Return (X, Y) of the center of cell containing provided text 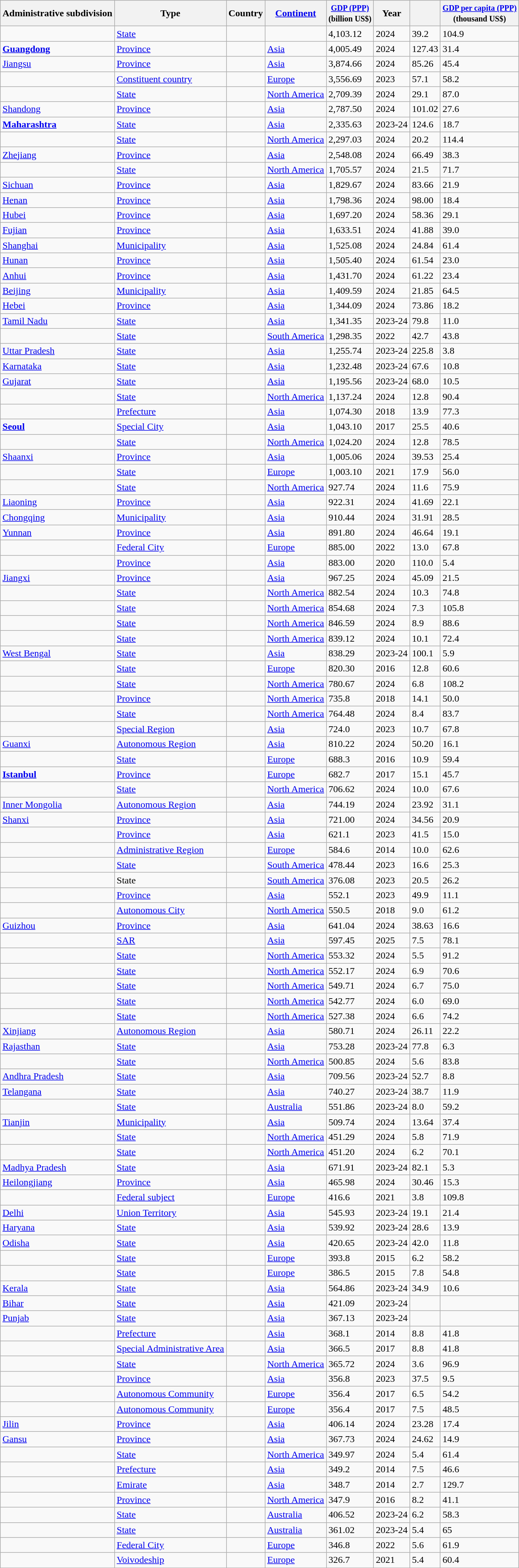
17.4 (480, 1424)
1,344.09 (350, 306)
549.71 (350, 986)
23.28 (425, 1424)
31.91 (425, 517)
90.4 (480, 396)
Zhejiang (58, 154)
1,431.70 (350, 276)
706.62 (350, 789)
8.2 (425, 1500)
2,297.03 (350, 139)
50.20 (425, 744)
20.9 (480, 820)
34.56 (425, 820)
838.29 (350, 653)
Andhra Pradesh (58, 1076)
109.8 (480, 1198)
24.84 (425, 245)
Administrative Region (171, 850)
91.2 (480, 956)
671.91 (350, 1167)
73.86 (425, 306)
21.9 (480, 185)
967.25 (350, 578)
Chongqing (58, 517)
104.9 (480, 34)
Beijing (58, 291)
46.64 (425, 532)
780.67 (350, 683)
Yunnan (58, 532)
Karnataka (58, 366)
Uttar Pradesh (58, 351)
61.2 (480, 910)
349.97 (350, 1454)
1,798.36 (350, 200)
9.5 (480, 1379)
25.3 (480, 865)
744.19 (350, 804)
Punjab (58, 1318)
Heilongjiang (58, 1182)
6.7 (425, 986)
584.6 (350, 850)
38.7 (425, 1092)
545.93 (350, 1213)
Country (246, 14)
2020 (392, 563)
Guanxi (58, 744)
54.8 (480, 1273)
1,409.59 (350, 291)
753.28 (350, 1046)
1,043.10 (350, 426)
368.1 (350, 1333)
1,232.48 (350, 366)
Henan (58, 200)
77.8 (425, 1046)
10.3 (425, 593)
7.8 (425, 1273)
Maharashtra (58, 124)
2025 (392, 941)
Fujian (58, 230)
8.4 (425, 714)
421.09 (350, 1303)
225.8 (425, 351)
Delhi (58, 1213)
Hubei (58, 215)
66.49 (425, 154)
2,335.63 (350, 124)
56.0 (480, 472)
26.11 (425, 1031)
71.9 (480, 1137)
682.7 (350, 774)
West Bengal (58, 653)
326.7 (350, 1560)
17.9 (425, 472)
Guizhou (58, 926)
Tamil Nadu (58, 321)
45.09 (425, 578)
Administrative subdivision (58, 14)
31.1 (480, 804)
98.00 (425, 200)
68.0 (425, 381)
74.8 (480, 593)
39.53 (425, 457)
31.4 (480, 49)
891.80 (350, 532)
6.8 (425, 683)
451.20 (350, 1152)
SAR (171, 941)
1,505.40 (350, 260)
58.3 (480, 1515)
3,874.66 (350, 64)
18.4 (480, 200)
110.0 (425, 563)
96.9 (480, 1364)
Shanghai (58, 245)
551.86 (350, 1107)
26.2 (480, 880)
564.86 (350, 1288)
69.0 (480, 1001)
8.0 (425, 1107)
6.6 (425, 1016)
30.46 (425, 1182)
15.3 (480, 1182)
39.2 (425, 34)
22.1 (480, 502)
347.9 (350, 1500)
1,255.74 (350, 351)
10.9 (425, 759)
764.48 (350, 714)
14.9 (480, 1439)
406.52 (350, 1515)
GDP (PPP)(billion US$) (350, 14)
348.7 (350, 1485)
1,074.30 (350, 411)
75.0 (480, 986)
Year (392, 14)
509.74 (350, 1122)
39.0 (480, 230)
15.1 (425, 774)
105.8 (480, 608)
100.1 (425, 653)
Autonomous City (171, 910)
Liaoning (58, 502)
46.6 (480, 1470)
Anhui (58, 276)
49.9 (425, 895)
27.6 (480, 109)
Inner Mongolia (58, 804)
22.2 (480, 1031)
Special Administrative Area (171, 1348)
Special Region (171, 729)
28.6 (425, 1228)
740.27 (350, 1092)
58.36 (425, 215)
23.92 (425, 804)
810.22 (350, 744)
553.32 (350, 956)
478.44 (350, 865)
23.4 (480, 276)
Bihar (58, 1303)
Telangana (58, 1092)
45.4 (480, 64)
386.5 (350, 1273)
8.9 (425, 623)
11.9 (480, 1092)
527.38 (350, 1016)
83.7 (480, 714)
21.85 (425, 291)
1,298.35 (350, 336)
41.5 (425, 835)
11.6 (425, 487)
Xinjiang (58, 1031)
542.77 (350, 1001)
59.2 (480, 1107)
1,137.24 (350, 396)
927.74 (350, 487)
Jiangsu (58, 64)
Hunan (58, 260)
21.4 (480, 1213)
38.63 (425, 926)
11.1 (480, 895)
Seoul (58, 426)
846.59 (350, 623)
552.17 (350, 971)
Type (171, 14)
9.0 (425, 910)
Guangdong (58, 49)
41.88 (425, 230)
10.5 (480, 381)
1,697.20 (350, 215)
621.1 (350, 835)
77.3 (480, 411)
Emirate (171, 1485)
5.5 (425, 956)
59.4 (480, 759)
43.8 (480, 336)
13.64 (425, 1122)
Madhya Pradesh (58, 1167)
83.66 (425, 185)
129.7 (480, 1485)
550.5 (350, 910)
2.7 (425, 1485)
3.6 (425, 1364)
597.45 (350, 941)
Sichuan (58, 185)
361.02 (350, 1530)
41.69 (425, 502)
14.1 (425, 699)
78.1 (480, 941)
6.3 (480, 1046)
406.14 (350, 1424)
349.2 (350, 1470)
1,005.06 (350, 457)
88.6 (480, 623)
Haryana (58, 1228)
48.5 (480, 1409)
1,525.08 (350, 245)
40.6 (480, 426)
4,103.12 (350, 34)
83.8 (480, 1061)
6.9 (425, 971)
356.8 (350, 1379)
580.71 (350, 1031)
820.30 (350, 668)
839.12 (350, 638)
87.0 (480, 94)
70.6 (480, 971)
25.4 (480, 457)
500.85 (350, 1061)
82.1 (425, 1167)
57.1 (425, 79)
42.0 (425, 1243)
15.0 (480, 835)
62.6 (480, 850)
Constituent country (171, 79)
346.8 (350, 1545)
Odisha (58, 1243)
416.6 (350, 1198)
10.1 (425, 638)
42.7 (425, 336)
Jilin (58, 1424)
54.2 (480, 1394)
18.7 (480, 124)
65 (480, 1530)
10.8 (480, 366)
85.26 (425, 64)
1,829.67 (350, 185)
367.73 (350, 1439)
451.29 (350, 1137)
72.4 (480, 638)
18.2 (480, 306)
16.1 (480, 744)
Union Territory (171, 1213)
882.54 (350, 593)
61.22 (425, 276)
Shaanxi (58, 457)
108.2 (480, 683)
61.54 (425, 260)
10.6 (480, 1288)
71.7 (480, 170)
2,709.39 (350, 94)
910.44 (350, 517)
724.0 (350, 729)
Tianjin (58, 1122)
883.00 (350, 563)
2,787.50 (350, 109)
11.0 (480, 321)
11.8 (480, 1243)
Gujarat (58, 381)
52.7 (425, 1076)
1,633.51 (350, 230)
735.8 (350, 699)
854.68 (350, 608)
1,024.20 (350, 442)
Continent (296, 14)
922.31 (350, 502)
20.5 (425, 880)
Kerala (58, 1288)
539.92 (350, 1228)
7.3 (425, 608)
114.4 (480, 139)
393.8 (350, 1258)
64.5 (480, 291)
6.0 (425, 1001)
4,005.49 (350, 49)
688.3 (350, 759)
24.62 (425, 1439)
1,003.10 (350, 472)
Istanbul (58, 774)
Hebei (58, 306)
45.7 (480, 774)
Voivodeship (171, 1560)
465.98 (350, 1182)
20.2 (425, 139)
5.8 (425, 1137)
552.1 (350, 895)
Gansu (58, 1439)
Jiangxi (58, 578)
Shandong (58, 109)
721.00 (350, 820)
13.0 (425, 548)
709.56 (350, 1076)
75.9 (480, 487)
37.4 (480, 1122)
Federal subject (171, 1198)
Rajasthan (58, 1046)
Shanxi (58, 820)
Special City (171, 426)
79.8 (425, 321)
61.9 (480, 1545)
1,195.56 (350, 381)
124.6 (425, 124)
60.4 (480, 1560)
3,556.69 (350, 79)
1,341.35 (350, 321)
641.04 (350, 926)
127.43 (425, 49)
GDP per capita (PPP)(thousand US$) (480, 14)
60.6 (480, 668)
38.3 (480, 154)
420.65 (350, 1243)
70.1 (480, 1152)
23.0 (480, 260)
41.1 (480, 1500)
37.5 (425, 1379)
1,705.57 (350, 170)
885.00 (350, 548)
74.2 (480, 1016)
101.02 (425, 109)
25.5 (425, 426)
10.7 (425, 729)
34.9 (425, 1288)
6.5 (425, 1394)
376.08 (350, 880)
2,548.08 (350, 154)
50.0 (480, 699)
365.72 (350, 1364)
28.5 (480, 517)
5.9 (480, 653)
78.5 (480, 442)
367.13 (350, 1318)
366.5 (350, 1348)
5.3 (480, 1167)
